Find where the given text appears and provide that cell's center as [X, Y] coordinate. 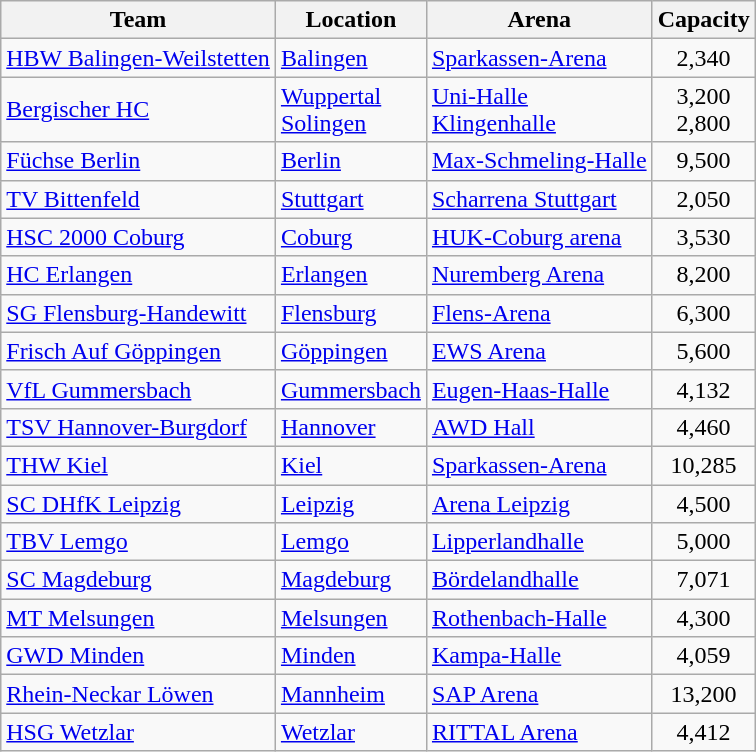
7,071 [704, 580]
Göppingen [350, 351]
Kiel [350, 465]
Lemgo [350, 542]
Arena Leipzig [539, 503]
3,2002,800 [704, 110]
Max-Schmeling-Halle [539, 161]
10,285 [704, 465]
EWS Arena [539, 351]
TBV Lemgo [138, 542]
Rhein-Neckar Löwen [138, 694]
Balingen [350, 58]
RITTAL Arena [539, 732]
HUK-Coburg arena [539, 237]
4,300 [704, 618]
4,132 [704, 389]
Minden [350, 656]
Flens-Arena [539, 313]
TSV Hannover-Burgdorf [138, 427]
Berlin [350, 161]
Eugen-Haas-Halle [539, 389]
Erlangen [350, 275]
VfL Gummersbach [138, 389]
5,000 [704, 542]
Scharrena Stuttgart [539, 199]
Arena [539, 20]
SG Flensburg-Handewitt [138, 313]
SC DHfK Leipzig [138, 503]
Bördelandhalle [539, 580]
TV Bittenfeld [138, 199]
Coburg [350, 237]
9,500 [704, 161]
Team [138, 20]
4,460 [704, 427]
HSG Wetzlar [138, 732]
Uni-HalleKlingenhalle [539, 110]
Melsungen [350, 618]
Gummersbach [350, 389]
HBW Balingen-Weilstetten [138, 58]
Hannover [350, 427]
Capacity [704, 20]
Frisch Auf Göppingen [138, 351]
Flensburg [350, 313]
HC Erlangen [138, 275]
HSC 2000 Coburg [138, 237]
Bergischer HC [138, 110]
2,340 [704, 58]
4,412 [704, 732]
THW Kiel [138, 465]
Mannheim [350, 694]
Leipzig [350, 503]
SC Magdeburg [138, 580]
13,200 [704, 694]
Kampa-Halle [539, 656]
AWD Hall [539, 427]
Lipperlandhalle [539, 542]
5,600 [704, 351]
GWD Minden [138, 656]
Füchse Berlin [138, 161]
Rothenbach-Halle [539, 618]
SAP Arena [539, 694]
8,200 [704, 275]
4,059 [704, 656]
6,300 [704, 313]
WuppertalSolingen [350, 110]
3,530 [704, 237]
Stuttgart [350, 199]
4,500 [704, 503]
Wetzlar [350, 732]
Magdeburg [350, 580]
MT Melsungen [138, 618]
Location [350, 20]
Nuremberg Arena [539, 275]
2,050 [704, 199]
